Locate the cell with the specified text and output its (x, y) center coordinate. 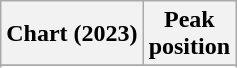
Chart (2023) (72, 34)
Peakposition (189, 34)
